Locate the cell with the specified text and output its [x, y] center coordinate. 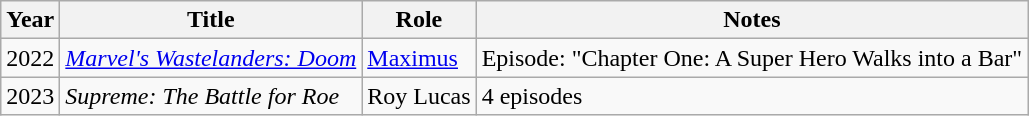
Marvel's Wastelanders: Doom [211, 58]
Episode: "Chapter One: A Super Hero Walks into a Bar" [752, 58]
Role [419, 20]
Supreme: The Battle for Roe [211, 96]
Notes [752, 20]
Roy Lucas [419, 96]
Year [30, 20]
4 episodes [752, 96]
Title [211, 20]
2023 [30, 96]
Maximus [419, 58]
2022 [30, 58]
